Return the (x, y) coordinate for the center point of the cell that contains the specified text.  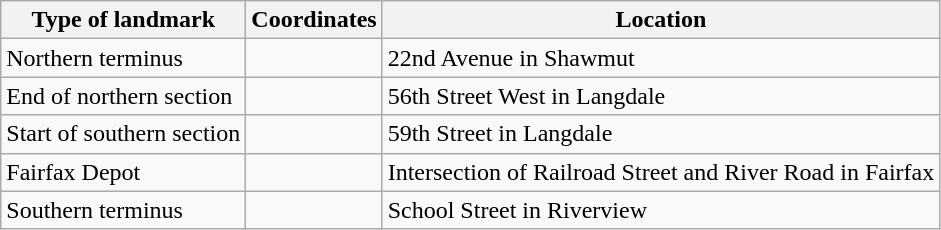
Location (661, 20)
School Street in Riverview (661, 210)
Southern terminus (124, 210)
59th Street in Langdale (661, 134)
22nd Avenue in Shawmut (661, 58)
56th Street West in Langdale (661, 96)
End of northern section (124, 96)
Type of landmark (124, 20)
Start of southern section (124, 134)
Intersection of Railroad Street and River Road in Fairfax (661, 172)
Fairfax Depot (124, 172)
Northern terminus (124, 58)
Coordinates (314, 20)
